Identify which cell holds the provided text, then report its [X, Y] central coordinate. 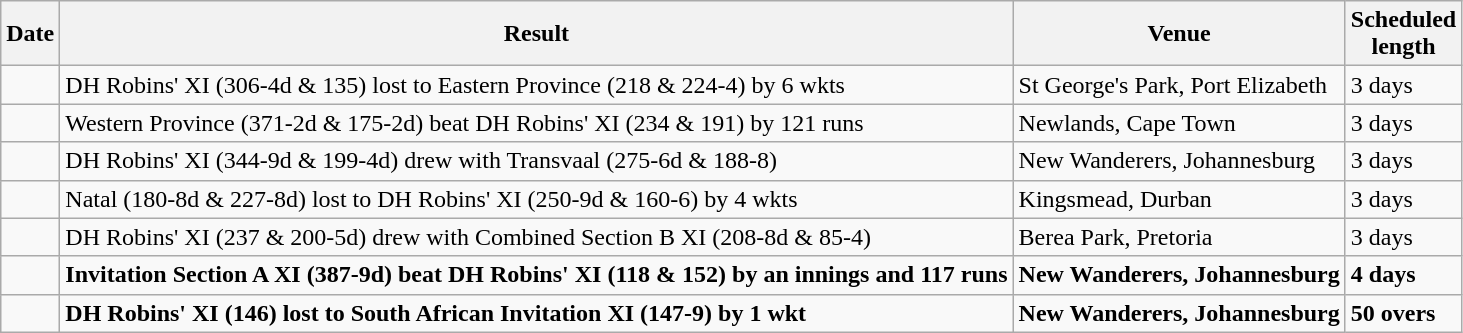
Date [30, 34]
50 overs [1403, 313]
Venue [1179, 34]
St George's Park, Port Elizabeth [1179, 85]
Western Province (371-2d & 175-2d) beat DH Robins' XI (234 & 191) by 121 runs [536, 123]
Berea Park, Pretoria [1179, 237]
Natal (180-8d & 227-8d) lost to DH Robins' XI (250-9d & 160-6) by 4 wkts [536, 199]
Newlands, Cape Town [1179, 123]
4 days [1403, 275]
DH Robins' XI (344-9d & 199-4d) drew with Transvaal (275-6d & 188-8) [536, 161]
DH Robins' XI (237 & 200-5d) drew with Combined Section B XI (208-8d & 85-4) [536, 237]
Invitation Section A XI (387-9d) beat DH Robins' XI (118 & 152) by an innings and 117 runs [536, 275]
DH Robins' XI (306-4d & 135) lost to Eastern Province (218 & 224-4) by 6 wkts [536, 85]
Result [536, 34]
Scheduledlength [1403, 34]
DH Robins' XI (146) lost to South African Invitation XI (147-9) by 1 wkt [536, 313]
Kingsmead, Durban [1179, 199]
